Return the [x, y] coordinate for the center point of the cell that contains the specified text.  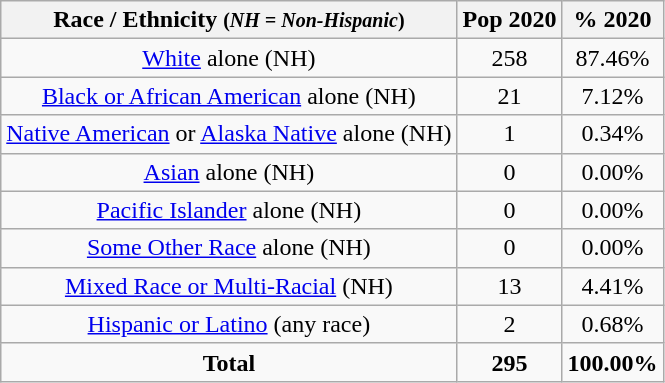
Some Other Race alone (NH) [229, 248]
87.46% [612, 58]
21 [510, 96]
13 [510, 286]
% 2020 [612, 20]
Total [229, 362]
Mixed Race or Multi-Racial (NH) [229, 286]
White alone (NH) [229, 58]
0.34% [612, 134]
Hispanic or Latino (any race) [229, 324]
1 [510, 134]
Black or African American alone (NH) [229, 96]
Native American or Alaska Native alone (NH) [229, 134]
0.68% [612, 324]
7.12% [612, 96]
4.41% [612, 286]
295 [510, 362]
258 [510, 58]
2 [510, 324]
100.00% [612, 362]
Asian alone (NH) [229, 172]
Race / Ethnicity (NH = Non-Hispanic) [229, 20]
Pacific Islander alone (NH) [229, 210]
Pop 2020 [510, 20]
